Find where the given text appears and provide that cell's center as [X, Y] coordinate. 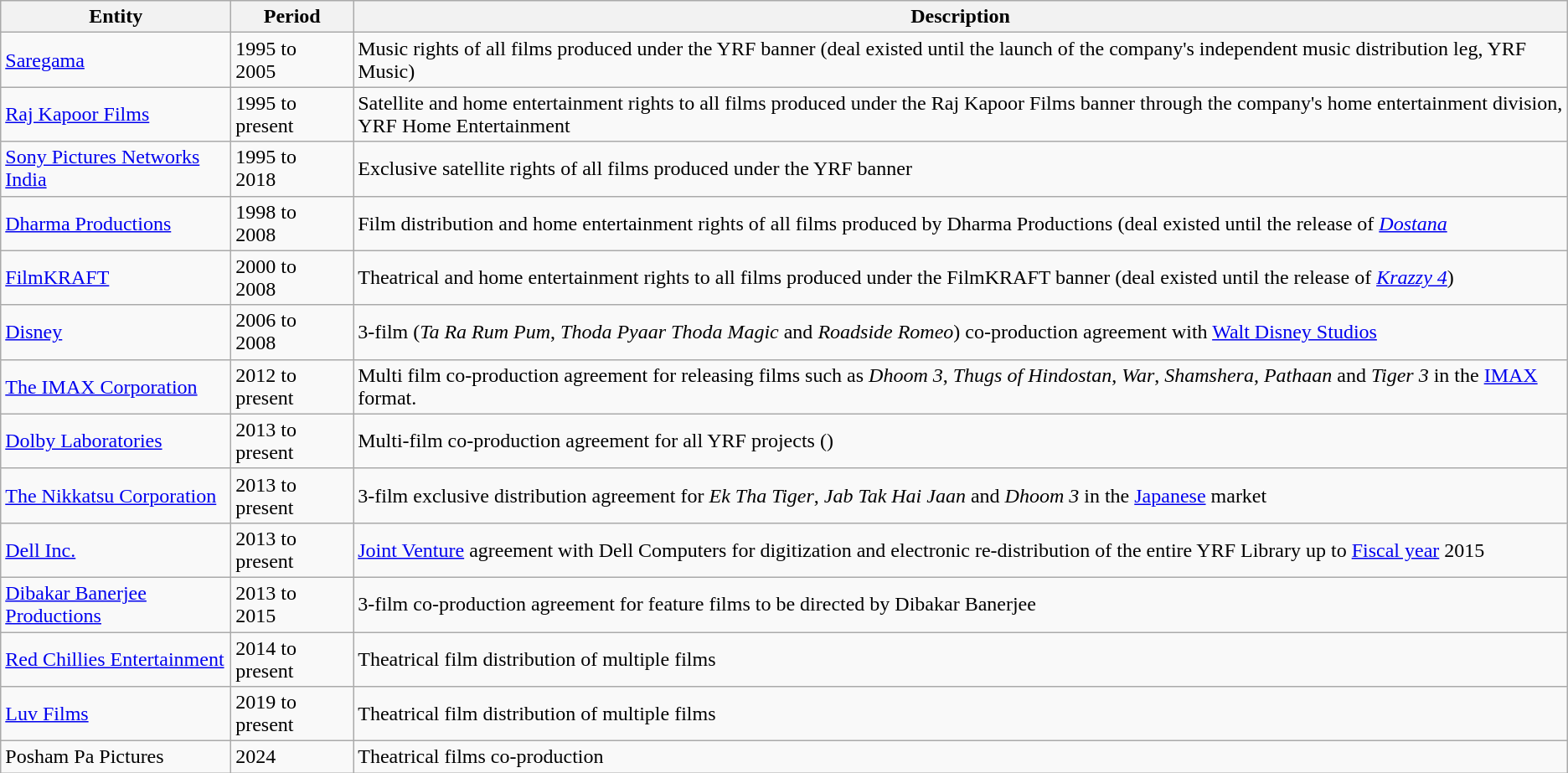
Posham Pa Pictures [116, 757]
Joint Venture agreement with Dell Computers for digitization and electronic re-distribution of the entire YRF Library up to Fiscal year 2015 [961, 549]
Sony Pictures Networks India [116, 169]
2019 to present [292, 714]
3-film (Ta Ra Rum Pum, Thoda Pyaar Thoda Magic and Roadside Romeo) co-production agreement with Walt Disney Studios [961, 332]
Saregama [116, 60]
Theatrical and home entertainment rights to all films produced under the FilmKRAFT banner (deal existed until the release of Krazzy 4) [961, 278]
Exclusive satellite rights of all films produced under the YRF banner [961, 169]
Raj Kapoor Films [116, 114]
2000 to2008 [292, 278]
1995 to2018 [292, 169]
Description [961, 17]
FilmKRAFT [116, 278]
3-film exclusive distribution agreement for Ek Tha Tiger, Jab Tak Hai Jaan and Dhoom 3 in the Japanese market [961, 496]
The IMAX Corporation [116, 387]
3-film co-production agreement for feature films to be directed by Dibakar Banerjee [961, 605]
Dolby Laboratories [116, 441]
Red Chillies Entertainment [116, 658]
The Nikkatsu Corporation [116, 496]
2014 to present [292, 658]
Multi film co-production agreement for releasing films such as Dhoom 3, Thugs of Hindostan, War, Shamshera, Pathaan and Tiger 3 in the IMAX format. [961, 387]
1995 to2005 [292, 60]
Entity [116, 17]
Period [292, 17]
2024 [292, 757]
Disney [116, 332]
Dell Inc. [116, 549]
Dibakar Banerjee Productions [116, 605]
Multi-film co-production agreement for all YRF projects () [961, 441]
2013 to2015 [292, 605]
Film distribution and home entertainment rights of all films produced by Dharma Productions (deal existed until the release of Dostana [961, 223]
1998 to2008 [292, 223]
2012 topresent [292, 387]
1995 topresent [292, 114]
2006 to2008 [292, 332]
Theatrical films co-production [961, 757]
Luv Films [116, 714]
Dharma Productions [116, 223]
